Identify which cell holds the provided text, then report its (X, Y) central coordinate. 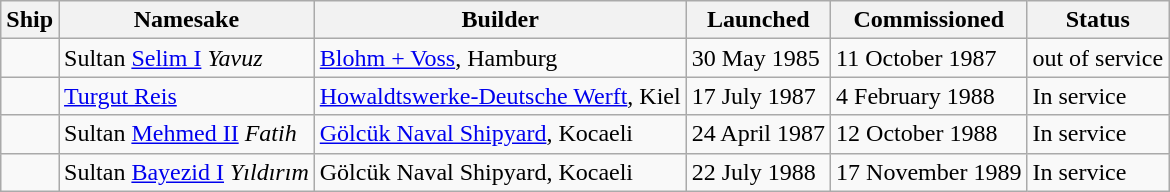
Builder (500, 20)
Ship (30, 20)
Sultan Selim I Yavuz (187, 58)
Sultan Bayezid I Yıldırım (187, 172)
Status (1098, 20)
Howaldtswerke-Deutsche Werft, Kiel (500, 96)
Turgut Reis (187, 96)
Blohm + Voss, Hamburg (500, 58)
22 July 1988 (758, 172)
Namesake (187, 20)
30 May 1985 (758, 58)
11 October 1987 (929, 58)
Launched (758, 20)
out of service (1098, 58)
Commissioned (929, 20)
24 April 1987 (758, 134)
4 February 1988 (929, 96)
Sultan Mehmed II Fatih (187, 134)
17 July 1987 (758, 96)
17 November 1989 (929, 172)
12 October 1988 (929, 134)
